Search for the cell housing the specified text and yield its [x, y] center coordinate. 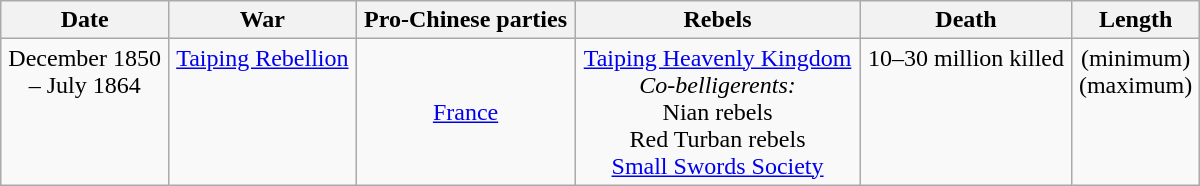
Death [966, 20]
Taiping Rebellion [263, 112]
Rebels [718, 20]
December 1850 – July 1864 [85, 112]
(minimum) (maximum) [1136, 112]
Date [85, 20]
Pro-Chinese parties [466, 20]
War [263, 20]
Taiping Heavenly KingdomCo-belligerents:Nian rebelsRed Turban rebelsSmall Swords Society [718, 112]
France [466, 112]
Length [1136, 20]
10–30 million killed [966, 112]
